Search for the cell housing the specified text and yield its [X, Y] center coordinate. 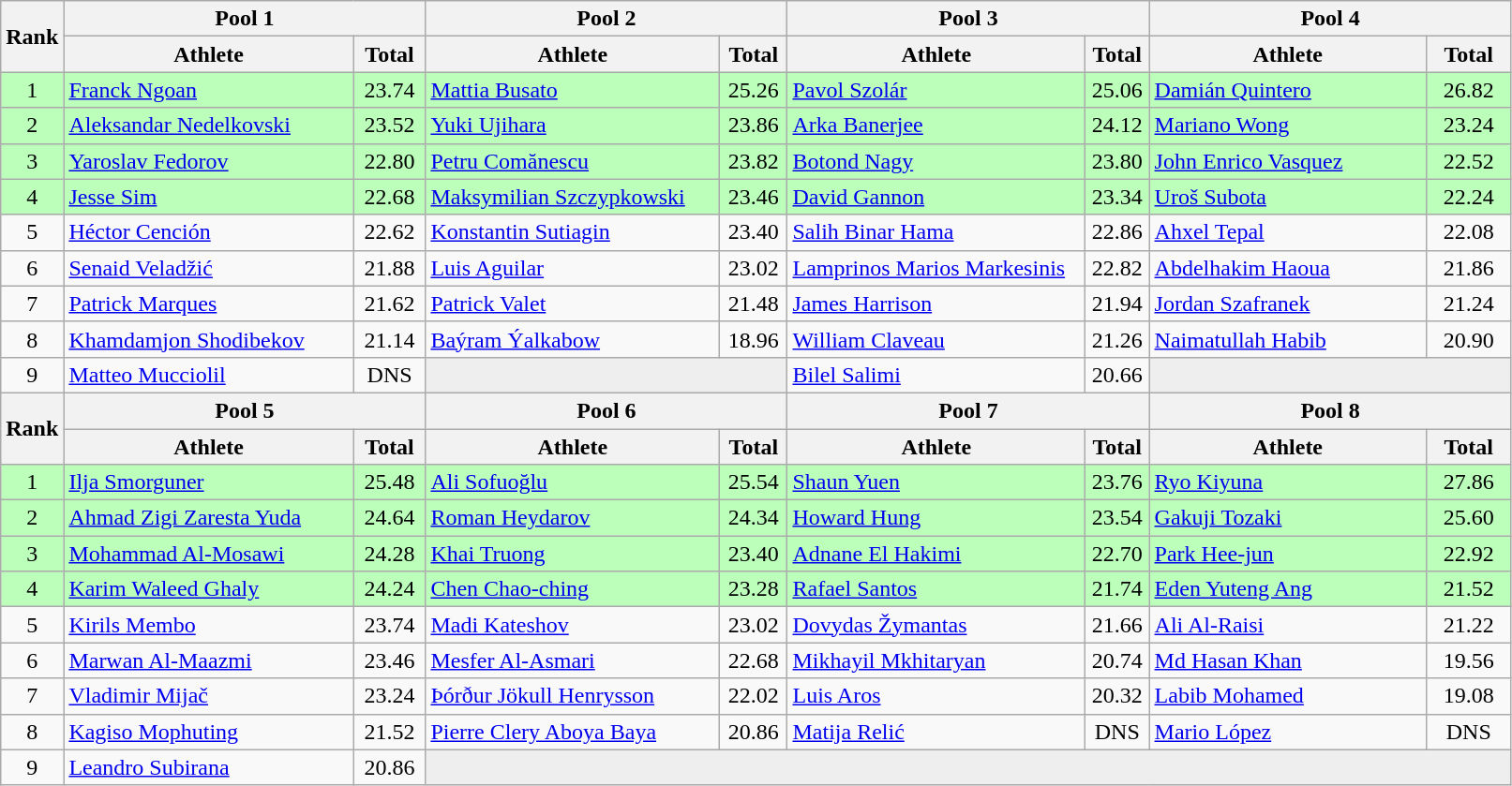
23.54 [1117, 518]
Pool 4 [1330, 19]
Mesfer Al-Asmari [573, 660]
22.02 [754, 696]
22.08 [1468, 232]
Pool 3 [968, 19]
22.52 [1468, 161]
Matteo Mucciolil [208, 375]
Uroš Subota [1288, 197]
Franck Ngoan [208, 90]
23.86 [754, 126]
Mohammad Al-Mosawi [208, 554]
William Claveau [936, 339]
22.62 [390, 232]
Botond Nagy [936, 161]
Baýram Ýalkabow [573, 339]
Mario López [1288, 732]
Patrick Valet [573, 304]
23.52 [390, 126]
23.82 [754, 161]
Vladimir Mijač [208, 696]
24.64 [390, 518]
21.14 [390, 339]
Pool 2 [606, 19]
Khamdamjon Shodibekov [208, 339]
Ryo Kiyuna [1288, 482]
Pool 6 [606, 410]
22.80 [390, 161]
20.66 [1117, 375]
Dovydas Žymantas [936, 625]
Þórður Jökull Henrysson [573, 696]
23.34 [1117, 197]
19.56 [1468, 660]
Pool 7 [968, 410]
22.82 [1117, 268]
Petru Comănescu [573, 161]
21.48 [754, 304]
Gakuji Tozaki [1288, 518]
Maksymilian Szczypkowski [573, 197]
Shaun Yuen [936, 482]
Patrick Marques [208, 304]
Mikhayil Mkhitaryan [936, 660]
Matija Relić [936, 732]
James Harrison [936, 304]
Pool 1 [245, 19]
21.26 [1117, 339]
Senaid Veladžić [208, 268]
25.06 [1117, 90]
23.80 [1117, 161]
Abdelhakim Haoua [1288, 268]
Ilja Smorguner [208, 482]
21.24 [1468, 304]
Ali Al-Raisi [1288, 625]
Mattia Busato [573, 90]
25.54 [754, 482]
Pool 8 [1330, 410]
Arka Banerjee [936, 126]
Kirils Membo [208, 625]
Pierre Clery Aboya Baya [573, 732]
Mariano Wong [1288, 126]
25.48 [390, 482]
22.24 [1468, 197]
Roman Heydarov [573, 518]
Ahxel Tepal [1288, 232]
20.74 [1117, 660]
Madi Kateshov [573, 625]
Aleksandar Nedelkovski [208, 126]
Yaroslav Fedorov [208, 161]
20.32 [1117, 696]
Yuki Ujihara [573, 126]
Jesse Sim [208, 197]
Ahmad Zigi Zaresta Yuda [208, 518]
Kagiso Mophuting [208, 732]
Khai Truong [573, 554]
21.94 [1117, 304]
26.82 [1468, 90]
27.86 [1468, 482]
David Gannon [936, 197]
24.34 [754, 518]
Rafael Santos [936, 589]
24.12 [1117, 126]
23.28 [754, 589]
Pavol Szolár [936, 90]
Adnane El Hakimi [936, 554]
25.60 [1468, 518]
Marwan Al-Maazmi [208, 660]
22.92 [1468, 554]
Damián Quintero [1288, 90]
Salih Binar Hama [936, 232]
25.26 [754, 90]
Karim Waleed Ghaly [208, 589]
21.74 [1117, 589]
Park Hee-jun [1288, 554]
Howard Hung [936, 518]
Eden Yuteng Ang [1288, 589]
22.70 [1117, 554]
21.88 [390, 268]
19.08 [1468, 696]
24.24 [390, 589]
Md Hasan Khan [1288, 660]
Labib Mohamed [1288, 696]
21.22 [1468, 625]
Lamprinos Marios Markesinis [936, 268]
24.28 [390, 554]
Héctor Cención [208, 232]
Luis Aros [936, 696]
Naimatullah Habib [1288, 339]
John Enrico Vasquez [1288, 161]
Chen Chao-ching [573, 589]
Konstantin Sutiagin [573, 232]
18.96 [754, 339]
20.90 [1468, 339]
Jordan Szafranek [1288, 304]
Bilel Salimi [936, 375]
Pool 5 [245, 410]
21.86 [1468, 268]
21.62 [390, 304]
Leandro Subirana [208, 767]
21.66 [1117, 625]
Luis Aguilar [573, 268]
22.86 [1117, 232]
23.76 [1117, 482]
Ali Sofuoğlu [573, 482]
